Pinpoint the cell where the given text exists, returning its [X, Y] midpoint coordinate. 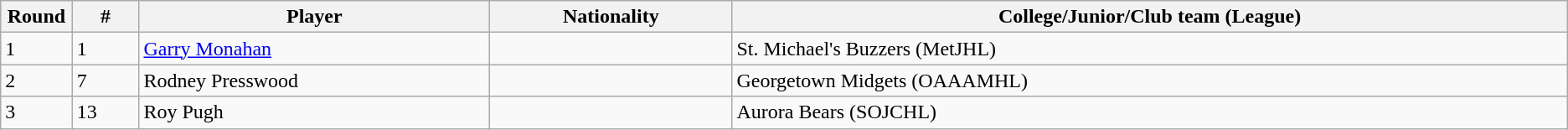
Roy Pugh [315, 112]
Aurora Bears (SOJCHL) [1149, 112]
7 [106, 81]
Rodney Presswood [315, 81]
Georgetown Midgets (OAAAMHL) [1149, 81]
Garry Monahan [315, 49]
Nationality [611, 17]
Player [315, 17]
13 [106, 112]
College/Junior/Club team (League) [1149, 17]
# [106, 17]
2 [37, 81]
St. Michael's Buzzers (MetJHL) [1149, 49]
Round [37, 17]
3 [37, 112]
